Pinpoint the cell where the given text exists, returning its (X, Y) midpoint coordinate. 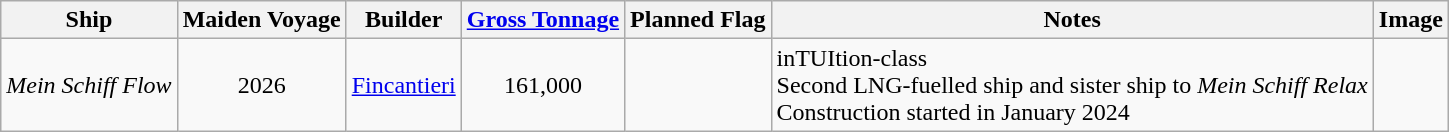
inTUItion-classSecond LNG-fuelled ship and sister ship to Mein Schiff RelaxConstruction started in January 2024 (1072, 85)
Fincantieri (404, 85)
2026 (262, 85)
Notes (1072, 20)
Gross Tonnage (542, 20)
Ship (89, 20)
Image (1410, 20)
161,000 (542, 85)
Maiden Voyage (262, 20)
Planned Flag (698, 20)
Mein Schiff Flow (89, 85)
Builder (404, 20)
